Scan for the cell matching the given text and deliver its [X, Y] coordinate at center. 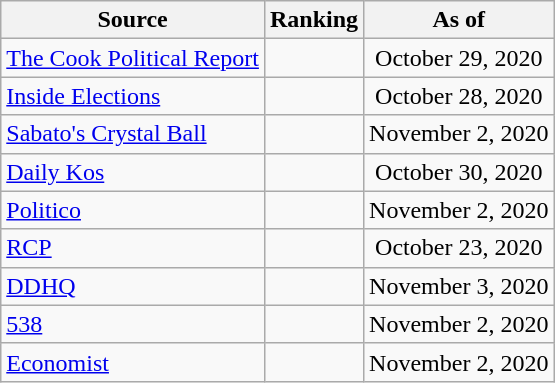
October 30, 2020 [459, 172]
Source [133, 20]
Sabato's Crystal Ball [133, 134]
October 28, 2020 [459, 96]
November 3, 2020 [459, 286]
As of [459, 20]
Economist [133, 362]
Politico [133, 210]
October 29, 2020 [459, 58]
DDHQ [133, 286]
October 23, 2020 [459, 248]
538 [133, 324]
Inside Elections [133, 96]
The Cook Political Report [133, 58]
RCP [133, 248]
Ranking [314, 20]
Daily Kos [133, 172]
